Search for the cell housing the specified text and yield its (x, y) center coordinate. 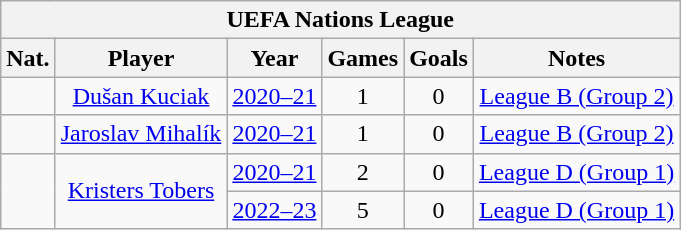
Nat. (28, 58)
Player (141, 58)
Dušan Kuciak (141, 96)
Year (274, 58)
UEFA Nations League (340, 20)
Notes (576, 58)
2022–23 (274, 210)
5 (363, 210)
Games (363, 58)
Kristers Tobers (141, 191)
Jaroslav Mihalík (141, 134)
2 (363, 172)
Goals (439, 58)
